Pinpoint the cell where the given text exists, returning its (x, y) midpoint coordinate. 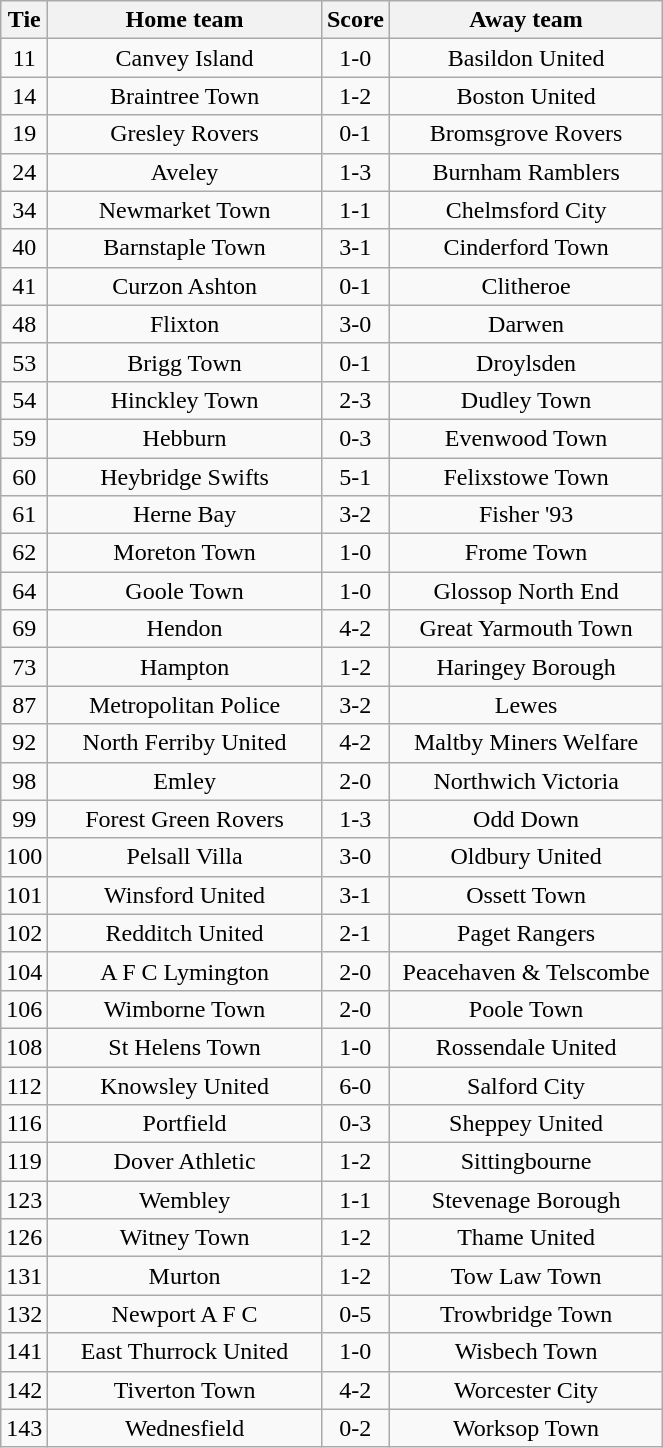
Felixstowe Town (526, 477)
132 (24, 1314)
Moreton Town (185, 553)
Lewes (526, 705)
Salford City (526, 1085)
60 (24, 477)
Rossendale United (526, 1047)
41 (24, 286)
98 (24, 781)
Frome Town (526, 553)
Oldbury United (526, 857)
Curzon Ashton (185, 286)
61 (24, 515)
Maltby Miners Welfare (526, 743)
Sheppey United (526, 1124)
Stevenage Borough (526, 1200)
Barnstaple Town (185, 248)
101 (24, 895)
Emley (185, 781)
2-1 (355, 933)
Odd Down (526, 819)
Hendon (185, 629)
92 (24, 743)
73 (24, 667)
Boston United (526, 96)
123 (24, 1200)
Canvey Island (185, 58)
Thame United (526, 1238)
Redditch United (185, 933)
North Ferriby United (185, 743)
Wimborne Town (185, 1009)
116 (24, 1124)
Heybridge Swifts (185, 477)
2-3 (355, 400)
Goole Town (185, 591)
Hampton (185, 667)
108 (24, 1047)
Tiverton Town (185, 1390)
62 (24, 553)
69 (24, 629)
Hebburn (185, 438)
Northwich Victoria (526, 781)
24 (24, 172)
141 (24, 1352)
6-0 (355, 1085)
99 (24, 819)
Ossett Town (526, 895)
Bromsgrove Rovers (526, 134)
Darwen (526, 324)
Wednesfield (185, 1428)
102 (24, 933)
Flixton (185, 324)
Paget Rangers (526, 933)
Dover Athletic (185, 1162)
Peacehaven & Telscombe (526, 971)
104 (24, 971)
53 (24, 362)
Cinderford Town (526, 248)
Newport A F C (185, 1314)
Witney Town (185, 1238)
40 (24, 248)
Chelmsford City (526, 210)
Tie (24, 20)
Droylsden (526, 362)
119 (24, 1162)
Worcester City (526, 1390)
48 (24, 324)
19 (24, 134)
106 (24, 1009)
Score (355, 20)
126 (24, 1238)
Haringey Borough (526, 667)
St Helens Town (185, 1047)
143 (24, 1428)
Winsford United (185, 895)
Sittingbourne (526, 1162)
Forest Green Rovers (185, 819)
142 (24, 1390)
Gresley Rovers (185, 134)
0-5 (355, 1314)
14 (24, 96)
Knowsley United (185, 1085)
Pelsall Villa (185, 857)
Burnham Ramblers (526, 172)
Brigg Town (185, 362)
34 (24, 210)
54 (24, 400)
100 (24, 857)
Portfield (185, 1124)
Great Yarmouth Town (526, 629)
Tow Law Town (526, 1276)
Glossop North End (526, 591)
87 (24, 705)
Home team (185, 20)
East Thurrock United (185, 1352)
131 (24, 1276)
Wisbech Town (526, 1352)
Fisher '93 (526, 515)
Dudley Town (526, 400)
Poole Town (526, 1009)
0-2 (355, 1428)
Trowbridge Town (526, 1314)
Metropolitan Police (185, 705)
5-1 (355, 477)
Worksop Town (526, 1428)
A F C Lymington (185, 971)
Braintree Town (185, 96)
Herne Bay (185, 515)
Basildon United (526, 58)
Murton (185, 1276)
11 (24, 58)
Newmarket Town (185, 210)
Away team (526, 20)
Aveley (185, 172)
Clitheroe (526, 286)
64 (24, 591)
Evenwood Town (526, 438)
Hinckley Town (185, 400)
Wembley (185, 1200)
59 (24, 438)
112 (24, 1085)
